Return the (x, y) coordinate for the center point of the cell that contains the specified text.  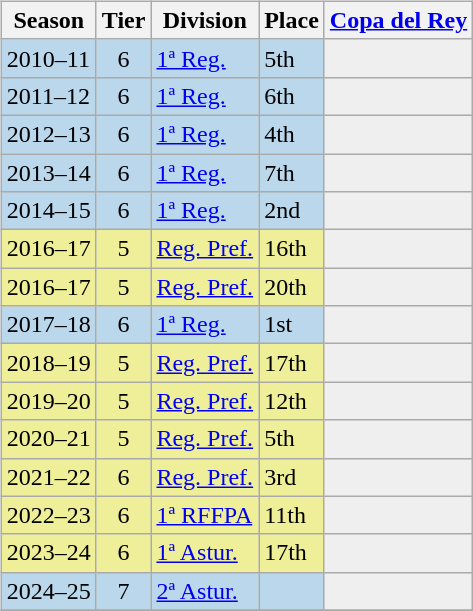
1st (292, 325)
4th (292, 134)
2ª Astur. (205, 591)
12th (292, 401)
16th (292, 249)
Division (205, 20)
2018–19 (48, 363)
2014–15 (48, 211)
1ª Astur. (205, 553)
3rd (292, 477)
2012–13 (48, 134)
2010–11 (48, 58)
6th (292, 96)
2022–23 (48, 515)
2011–12 (48, 96)
2017–18 (48, 325)
Season (48, 20)
2024–25 (48, 591)
7 (124, 591)
20th (292, 287)
2019–20 (48, 401)
7th (292, 173)
2013–14 (48, 173)
1ª RFFPA (205, 515)
2023–24 (48, 553)
Place (292, 20)
2020–21 (48, 439)
2021–22 (48, 477)
2nd (292, 211)
Copa del Rey (398, 20)
11th (292, 515)
Tier (124, 20)
